Search for the cell housing the specified text and yield its [X, Y] center coordinate. 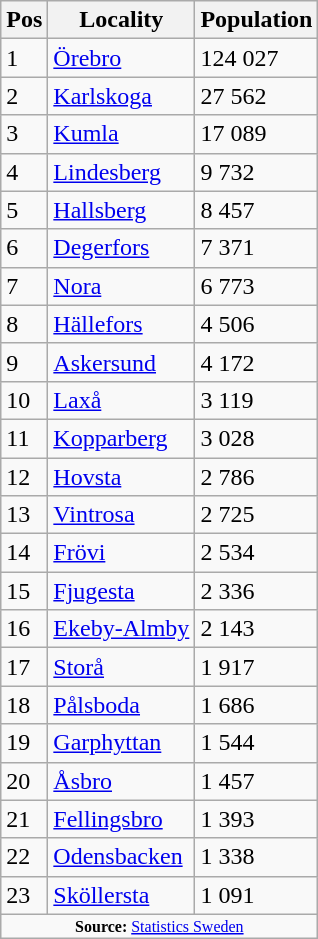
16 [24, 629]
3 119 [256, 400]
2 336 [256, 591]
Hällefors [122, 324]
Laxå [122, 400]
20 [24, 781]
1 457 [256, 781]
1 091 [256, 895]
15 [24, 591]
3 [24, 134]
Nora [122, 286]
9 [24, 362]
4 506 [256, 324]
6 [24, 248]
8 [24, 324]
1 917 [256, 667]
17 [24, 667]
1 338 [256, 857]
Odensbacken [122, 857]
Pålsboda [122, 705]
27 562 [256, 96]
3 028 [256, 438]
Fellingsbro [122, 819]
4 172 [256, 362]
Hallsberg [122, 210]
14 [24, 553]
7 [24, 286]
2 534 [256, 553]
21 [24, 819]
18 [24, 705]
5 [24, 210]
12 [24, 477]
Source: Statistics Sweden [160, 926]
Locality [122, 20]
13 [24, 515]
1 [24, 58]
124 027 [256, 58]
1 686 [256, 705]
2 725 [256, 515]
22 [24, 857]
9 732 [256, 172]
Fjugesta [122, 591]
Kopparberg [122, 438]
6 773 [256, 286]
Askersund [122, 362]
Hovsta [122, 477]
7 371 [256, 248]
2 786 [256, 477]
Kumla [122, 134]
19 [24, 743]
23 [24, 895]
1 544 [256, 743]
8 457 [256, 210]
Åsbro [122, 781]
Karlskoga [122, 96]
4 [24, 172]
Frövi [122, 553]
10 [24, 400]
Örebro [122, 58]
2 [24, 96]
Vintrosa [122, 515]
Ekeby-Almby [122, 629]
Pos [24, 20]
1 393 [256, 819]
Garphyttan [122, 743]
Degerfors [122, 248]
2 143 [256, 629]
Sköllersta [122, 895]
11 [24, 438]
Lindesberg [122, 172]
Population [256, 20]
Storå [122, 667]
17 089 [256, 134]
